Locate the cell with the specified text and output its (X, Y) center coordinate. 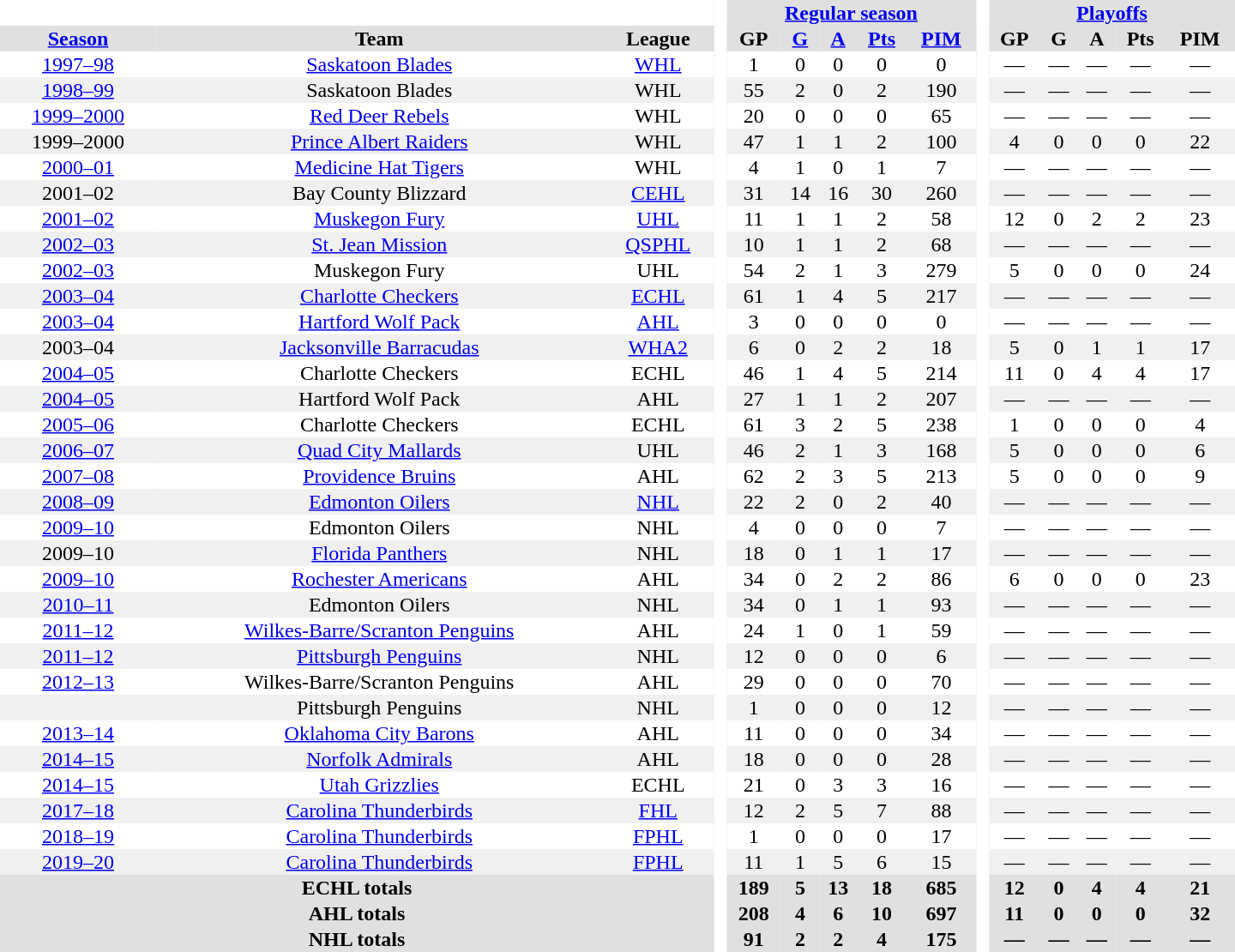
175 (942, 939)
2006–07 (78, 450)
190 (942, 90)
Team (379, 39)
ECHL totals (357, 888)
54 (754, 270)
31 (754, 193)
217 (942, 296)
207 (942, 399)
68 (942, 244)
Season (78, 39)
CEHL (658, 193)
30 (882, 193)
Prince Albert Raiders (379, 142)
FHL (658, 810)
28 (942, 759)
29 (754, 682)
2019–20 (78, 862)
Providence Bruins (379, 476)
86 (942, 579)
2017–18 (78, 810)
Utah Grizzlies (379, 785)
2000–01 (78, 167)
Quad City Mallards (379, 450)
1997–98 (78, 64)
70 (942, 682)
St. Jean Mission (379, 244)
14 (800, 193)
2010–11 (78, 605)
93 (942, 605)
Bay County Blizzard (379, 193)
1998–99 (78, 90)
Rochester Americans (379, 579)
208 (754, 913)
2007–08 (78, 476)
Regular season (851, 13)
WHA2 (658, 347)
2008–09 (78, 502)
27 (754, 399)
55 (754, 90)
Florida Panthers (379, 553)
15 (942, 862)
Norfolk Admirals (379, 759)
47 (754, 142)
QSPHL (658, 244)
238 (942, 425)
Jacksonville Barracudas (379, 347)
58 (942, 219)
Medicine Hat Tigers (379, 167)
2012–13 (78, 682)
213 (942, 476)
697 (942, 913)
32 (1200, 913)
9 (1200, 476)
Oklahoma City Barons (379, 733)
20 (754, 116)
Playoffs (1111, 13)
13 (838, 888)
AHL totals (357, 913)
NHL totals (357, 939)
91 (754, 939)
168 (942, 450)
2005–06 (78, 425)
62 (754, 476)
65 (942, 116)
88 (942, 810)
59 (942, 630)
685 (942, 888)
260 (942, 193)
2013–14 (78, 733)
189 (754, 888)
279 (942, 270)
214 (942, 373)
40 (942, 502)
Red Deer Rebels (379, 116)
League (658, 39)
100 (942, 142)
2018–19 (78, 836)
